Identify which cell holds the provided text, then report its (X, Y) central coordinate. 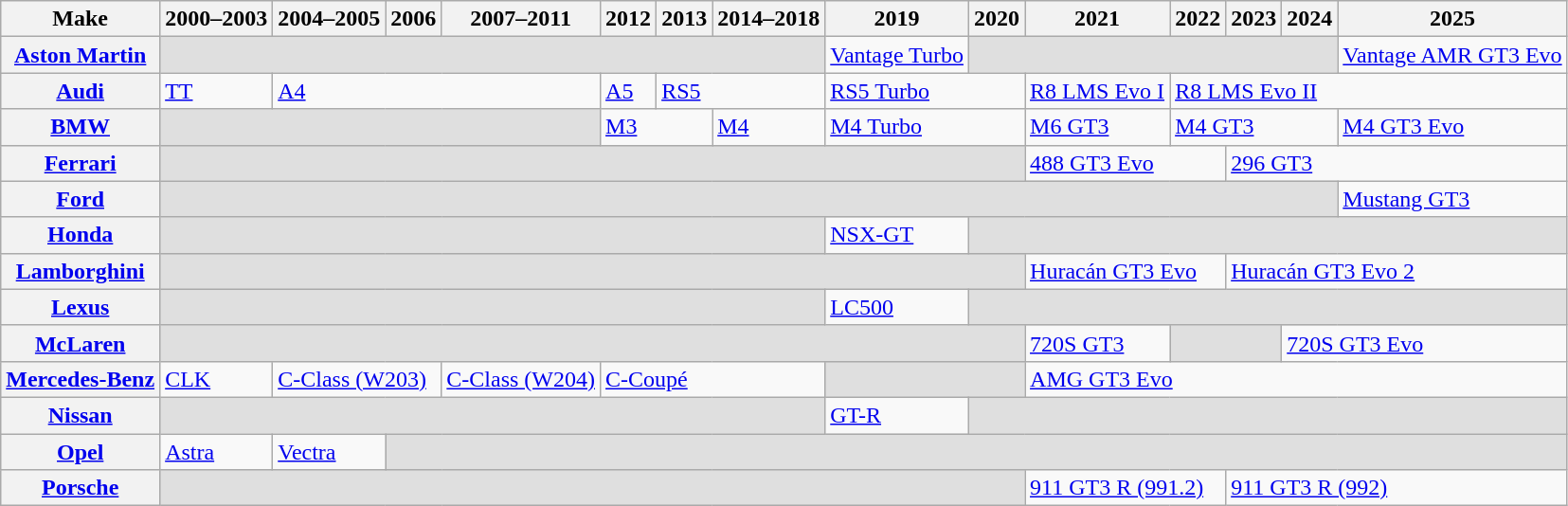
Honda (81, 235)
2022 (1198, 19)
RS5 Turbo (925, 91)
Huracán GT3 Evo 2 (1397, 271)
Lexus (81, 307)
Vantage Turbo (897, 55)
2019 (897, 19)
NSX-GT (897, 235)
2000–2003 (216, 19)
720S GT3 (1097, 343)
M3 (657, 127)
M4 GT3 Evo (1452, 127)
Opel (81, 452)
Make (81, 19)
A4 (437, 91)
Vectra (330, 452)
2025 (1452, 19)
Mercedes-Benz (81, 379)
AMG GT3 Evo (1296, 379)
2012 (629, 19)
McLaren (81, 343)
911 GT3 R (991.2) (1126, 488)
LC500 (897, 307)
720S GT3 Evo (1425, 343)
488 GT3 Evo (1126, 163)
CLK (216, 379)
A5 (629, 91)
Audi (81, 91)
GT-R (897, 415)
C-Coupé (712, 379)
2023 (1254, 19)
2024 (1309, 19)
M4 Turbo (925, 127)
C-Class (W203) (357, 379)
C-Class (W204) (521, 379)
2006 (413, 19)
2020 (997, 19)
2004–2005 (330, 19)
296 GT3 (1397, 163)
911 GT3 R (992) (1397, 488)
Vantage AMR GT3 Evo (1452, 55)
Ford (81, 199)
Lamborghini (81, 271)
M4 (769, 127)
Aston Martin (81, 55)
2014–2018 (769, 19)
M4 GT3 (1254, 127)
Huracán GT3 Evo (1126, 271)
Porsche (81, 488)
M6 GT3 (1097, 127)
2021 (1097, 19)
R8 LMS Evo I (1097, 91)
2007–2011 (521, 19)
RS5 (741, 91)
Ferrari (81, 163)
Astra (216, 452)
R8 LMS Evo II (1369, 91)
BMW (81, 127)
2013 (684, 19)
Mustang GT3 (1452, 199)
TT (216, 91)
Nissan (81, 415)
